For the text-containing cell, return its midpoint in (x, y) coordinate format. 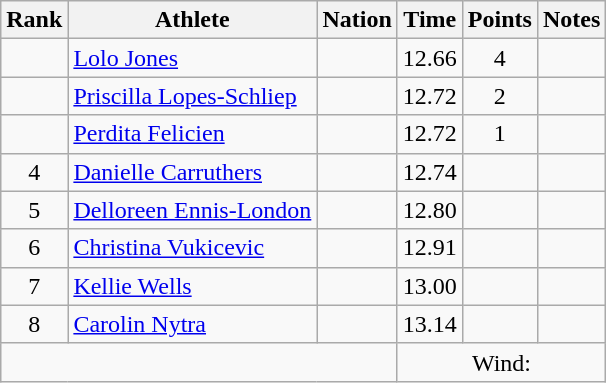
Christina Vukicevic (192, 248)
Carolin Nytra (192, 324)
1 (500, 134)
Rank (34, 20)
Wind: (502, 362)
2 (500, 96)
Perdita Felicien (192, 134)
5 (34, 210)
6 (34, 248)
7 (34, 286)
12.74 (430, 172)
Priscilla Lopes-Schliep (192, 96)
Points (500, 20)
12.91 (430, 248)
Lolo Jones (192, 58)
Time (430, 20)
13.14 (430, 324)
Notes (571, 20)
8 (34, 324)
Kellie Wells (192, 286)
12.80 (430, 210)
13.00 (430, 286)
Danielle Carruthers (192, 172)
Nation (357, 20)
12.66 (430, 58)
Delloreen Ennis-London (192, 210)
Athlete (192, 20)
